From the cell containing the given text, extract its center point as [x, y] coordinate. 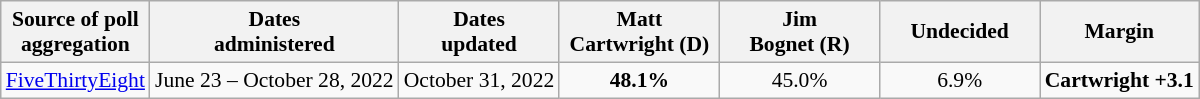
FiveThirtyEight [76, 80]
Undecided [960, 32]
June 23 – October 28, 2022 [274, 80]
Cartwright +3.1 [1120, 80]
Datesupdated [480, 32]
Datesadministered [274, 32]
48.1% [639, 80]
Source of pollaggregation [76, 32]
MattCartwright (D) [639, 32]
6.9% [960, 80]
Margin [1120, 32]
October 31, 2022 [480, 80]
JimBognet (R) [799, 32]
45.0% [799, 80]
